Detect which cell encompasses the target text, then output its (X, Y) center coordinate. 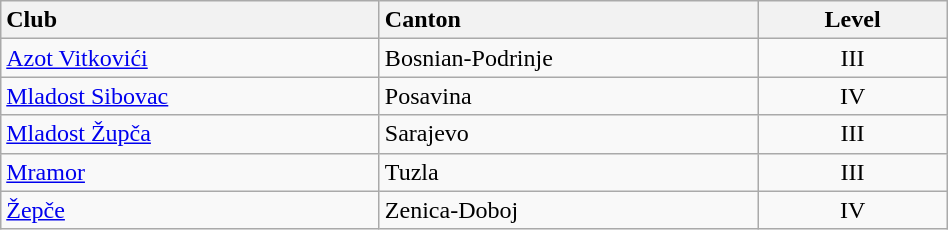
Sarajevo (568, 134)
Mramor (190, 172)
Zenica-Doboj (568, 210)
Level (852, 20)
Mladost Župča (190, 134)
Žepče (190, 210)
Azot Vitkovići (190, 58)
Club (190, 20)
Canton (568, 20)
Bosnian-Podrinje (568, 58)
Tuzla (568, 172)
Mladost Sibovac (190, 96)
Posavina (568, 96)
